Return (X, Y) of the center of cell containing provided text 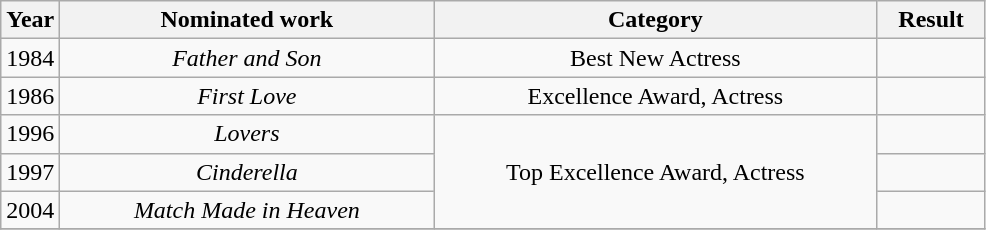
Lovers (247, 134)
Match Made in Heaven (247, 210)
First Love (247, 96)
Father and Son (247, 58)
1997 (30, 172)
1986 (30, 96)
2004 (30, 210)
Nominated work (247, 20)
Year (30, 20)
Cinderella (247, 172)
Excellence Award, Actress (656, 96)
Top Excellence Award, Actress (656, 172)
Best New Actress (656, 58)
Category (656, 20)
1996 (30, 134)
1984 (30, 58)
Result (931, 20)
